Return the [X, Y] coordinate for the center point of the cell that contains the specified text.  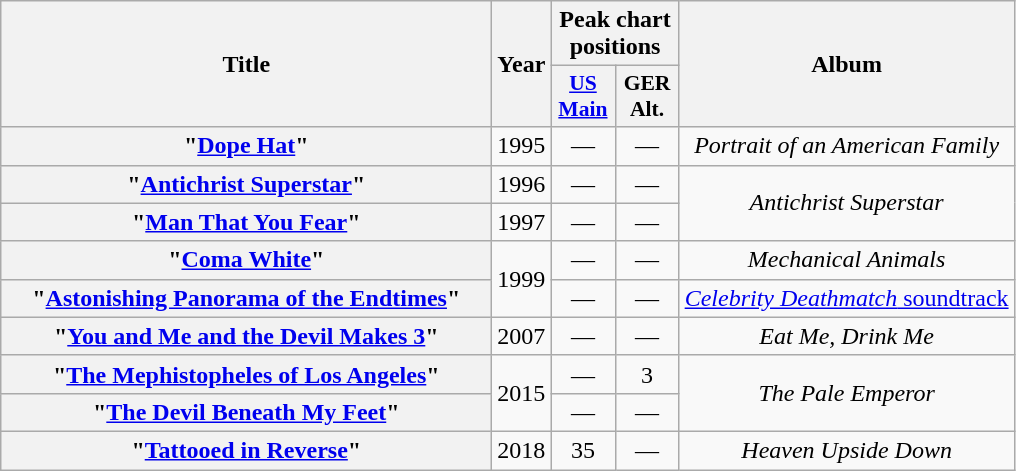
Celebrity Deathmatch soundtrack [846, 298]
3 [647, 374]
"Dope Hat" [246, 146]
"Coma White" [246, 260]
USMain [583, 96]
2018 [522, 450]
1997 [522, 222]
GER Alt. [647, 96]
Album [846, 64]
Antichrist Superstar [846, 203]
"The Mephistopheles of Los Angeles" [246, 374]
"Astonishing Panorama of the Endtimes" [246, 298]
1995 [522, 146]
1999 [522, 279]
1996 [522, 184]
"The Devil Beneath My Feet" [246, 412]
"Tattooed in Reverse" [246, 450]
Eat Me, Drink Me [846, 336]
2007 [522, 336]
Mechanical Animals [846, 260]
Title [246, 64]
35 [583, 450]
Peak chart positions [615, 34]
The Pale Emperor [846, 393]
2015 [522, 393]
Heaven Upside Down [846, 450]
"Antichrist Superstar" [246, 184]
Portrait of an American Family [846, 146]
"You and Me and the Devil Makes 3" [246, 336]
Year [522, 64]
"Man That You Fear" [246, 222]
